Capture the cell that displays the provided text and extract its (x, y) central coordinate. 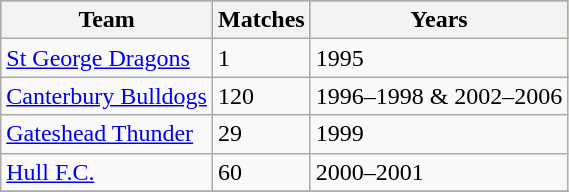
2000–2001 (439, 172)
Hull F.C. (107, 172)
120 (261, 96)
1999 (439, 134)
St George Dragons (107, 58)
Canterbury Bulldogs (107, 96)
Gateshead Thunder (107, 134)
29 (261, 134)
60 (261, 172)
1 (261, 58)
Years (439, 20)
Team (107, 20)
Matches (261, 20)
1996–1998 & 2002–2006 (439, 96)
1995 (439, 58)
